From the cell containing the given text, extract its center point as [X, Y] coordinate. 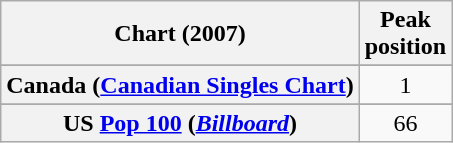
US Pop 100 (Billboard) [180, 123]
Chart (2007) [180, 34]
Peakposition [405, 34]
66 [405, 123]
Canada (Canadian Singles Chart) [180, 85]
1 [405, 85]
